Return (x, y) of the center of cell containing provided text 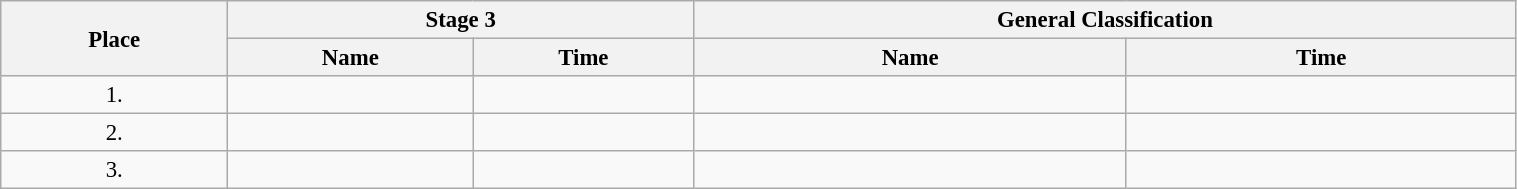
Place (114, 38)
2. (114, 133)
Stage 3 (461, 20)
1. (114, 95)
General Classification (1105, 20)
3. (114, 170)
